From the cell containing the given text, extract its center point as [X, Y] coordinate. 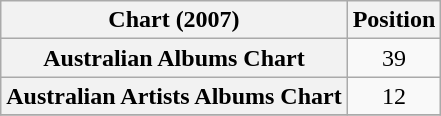
12 [394, 96]
39 [394, 58]
Chart (2007) [174, 20]
Australian Artists Albums Chart [174, 96]
Australian Albums Chart [174, 58]
Position [394, 20]
